Identify which cell holds the provided text, then report its [x, y] central coordinate. 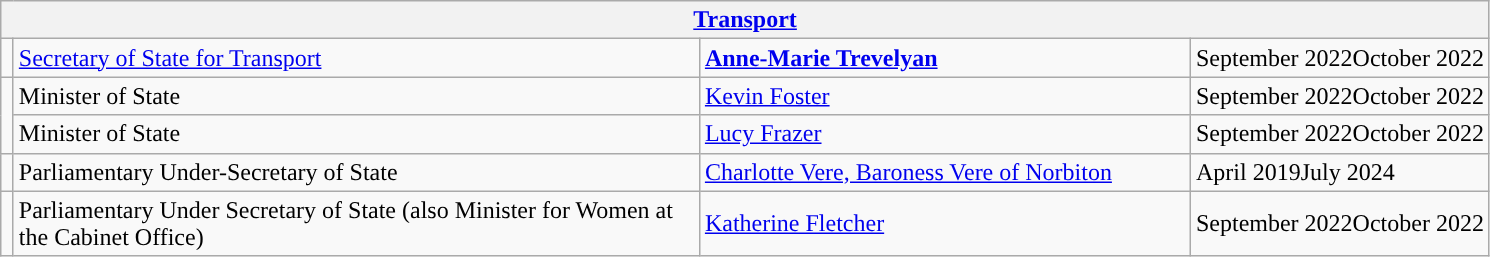
Anne-Marie Trevelyan [944, 58]
Charlotte Vere, Baroness Vere of Norbiton [944, 172]
Transport [746, 20]
Parliamentary Under-Secretary of State [356, 172]
Parliamentary Under Secretary of State (also Minister for Women at the Cabinet Office) [356, 224]
Kevin Foster [944, 96]
Secretary of State for Transport [356, 58]
April 2019July 2024 [1340, 172]
Katherine Fletcher [944, 224]
Lucy Frazer [944, 134]
